From the cell containing the given text, extract its center point as [x, y] coordinate. 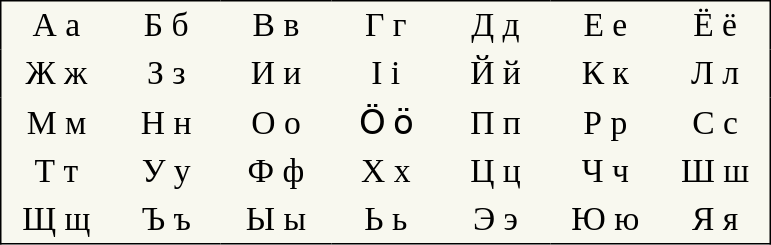
З з [166, 74]
П п [496, 123]
Е е [605, 26]
М м [56, 123]
Ы ы [276, 220]
Ӧ ӧ [386, 123]
Ё ё [716, 26]
С с [716, 123]
Б б [166, 26]
Ь ь [386, 220]
Ъ ъ [166, 220]
Э э [496, 220]
Л л [716, 74]
Г г [386, 26]
Ц ц [496, 171]
Н н [166, 123]
Д д [496, 26]
О о [276, 123]
Ш ш [716, 171]
Й й [496, 74]
Т т [56, 171]
Х х [386, 171]
Ф ф [276, 171]
К к [605, 74]
Ж ж [56, 74]
А а [56, 26]
І і [386, 74]
У у [166, 171]
Ю ю [605, 220]
Ч ч [605, 171]
В в [276, 26]
И и [276, 74]
Я я [716, 220]
Р р [605, 123]
Щ щ [56, 220]
